Determine the [x, y] coordinate at the center of the cell enclosing the given text.  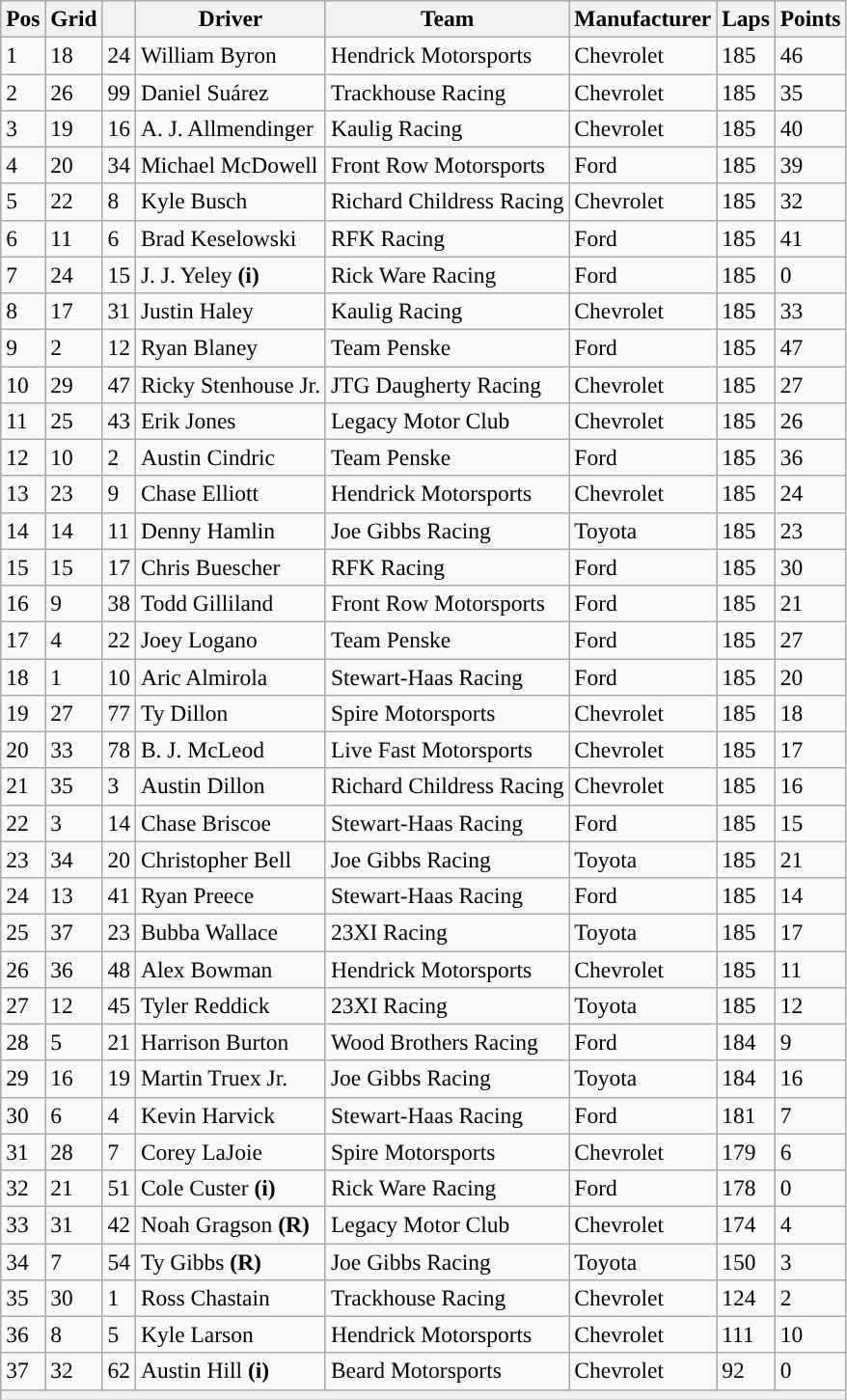
Tyler Reddick [230, 1005]
Austin Cindric [230, 457]
Alex Bowman [230, 969]
Points [810, 18]
Manufacturer [642, 18]
124 [747, 1298]
Beard Motorsports [447, 1371]
Kyle Larson [230, 1334]
Chase Briscoe [230, 823]
Brad Keselowski [230, 238]
Noah Gragson (R) [230, 1224]
Chase Elliott [230, 494]
Bubba Wallace [230, 932]
Cole Custer (i) [230, 1188]
111 [747, 1334]
JTG Daugherty Racing [447, 384]
178 [747, 1188]
Live Fast Motorsports [447, 750]
92 [747, 1371]
William Byron [230, 55]
Ty Dillon [230, 713]
46 [810, 55]
Michael McDowell [230, 165]
Chris Buescher [230, 567]
42 [119, 1224]
78 [119, 750]
Grid [73, 18]
40 [810, 128]
179 [747, 1152]
Kevin Harvick [230, 1115]
38 [119, 603]
Wood Brothers Racing [447, 1042]
Ty Gibbs (R) [230, 1261]
B. J. McLeod [230, 750]
48 [119, 969]
150 [747, 1261]
Ryan Blaney [230, 347]
62 [119, 1371]
Laps [747, 18]
Ryan Preece [230, 895]
54 [119, 1261]
Pos [23, 18]
77 [119, 713]
Team [447, 18]
Todd Gilliland [230, 603]
Aric Almirola [230, 676]
Martin Truex Jr. [230, 1079]
Joey Logano [230, 640]
Daniel Suárez [230, 92]
181 [747, 1115]
Driver [230, 18]
43 [119, 421]
Austin Hill (i) [230, 1371]
Corey LaJoie [230, 1152]
Ross Chastain [230, 1298]
A. J. Allmendinger [230, 128]
Austin Dillon [230, 786]
Christopher Bell [230, 860]
Harrison Burton [230, 1042]
Erik Jones [230, 421]
J. J. Yeley (i) [230, 275]
Justin Haley [230, 311]
Denny Hamlin [230, 531]
45 [119, 1005]
Kyle Busch [230, 202]
Ricky Stenhouse Jr. [230, 384]
51 [119, 1188]
174 [747, 1224]
99 [119, 92]
39 [810, 165]
